Identify which cell holds the provided text, then report its (x, y) central coordinate. 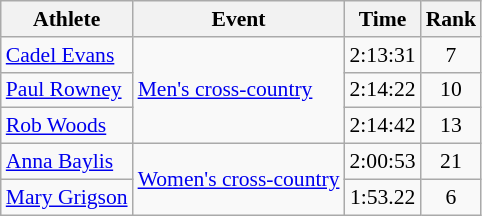
1:53.22 (383, 197)
Event (239, 19)
Women's cross-country (239, 180)
2:00:53 (383, 162)
Anna Baylis (67, 162)
Mary Grigson (67, 197)
Athlete (67, 19)
Paul Rowney (67, 90)
10 (452, 90)
Time (383, 19)
Men's cross-country (239, 90)
2:14:22 (383, 90)
2:14:42 (383, 126)
Rank (452, 19)
6 (452, 197)
Rob Woods (67, 126)
13 (452, 126)
7 (452, 55)
2:13:31 (383, 55)
Cadel Evans (67, 55)
21 (452, 162)
